Extract the [X, Y] coordinate from the center of the cell holding the provided text.  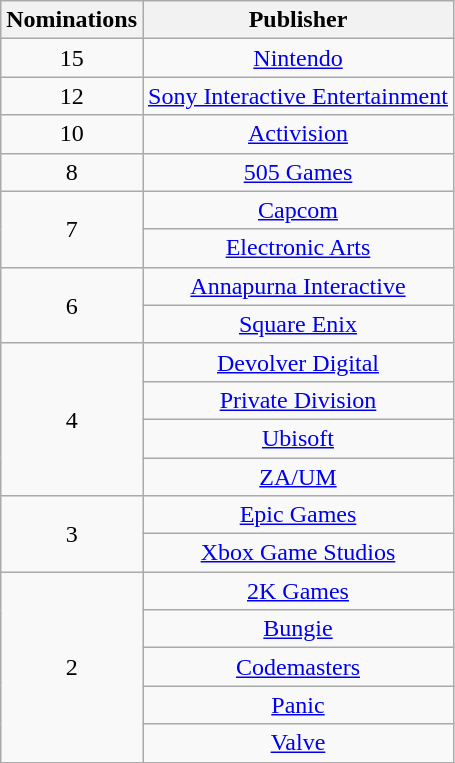
Ubisoft [298, 438]
Private Division [298, 400]
Electronic Arts [298, 248]
Panic [298, 705]
Capcom [298, 210]
6 [72, 305]
Nintendo [298, 58]
Publisher [298, 20]
2 [72, 667]
Activision [298, 134]
7 [72, 229]
Bungie [298, 629]
Annapurna Interactive [298, 286]
ZA/UM [298, 477]
4 [72, 419]
8 [72, 172]
Square Enix [298, 324]
Valve [298, 743]
Nominations [72, 20]
10 [72, 134]
15 [72, 58]
12 [72, 96]
Codemasters [298, 667]
Devolver Digital [298, 362]
Sony Interactive Entertainment [298, 96]
Xbox Game Studios [298, 553]
2K Games [298, 591]
Epic Games [298, 515]
3 [72, 534]
505 Games [298, 172]
